Locate the cell with the specified text and output its [x, y] center coordinate. 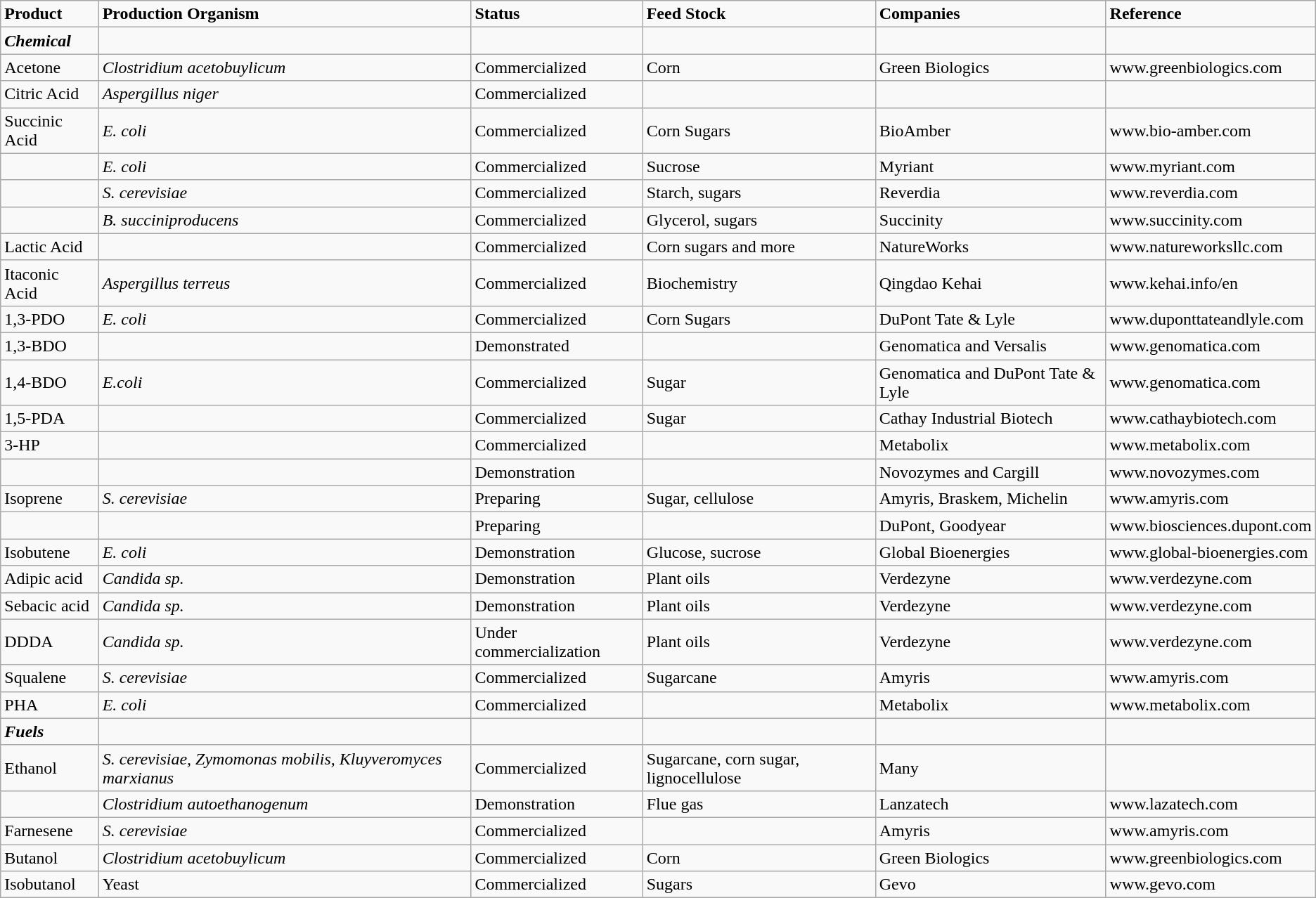
Global Bioenergies [991, 552]
Corn sugars and more [759, 247]
3-HP [49, 445]
Chemical [49, 41]
1,3-BDO [49, 346]
Butanol [49, 858]
Myriant [991, 167]
www.succinity.com [1211, 220]
www.lazatech.com [1211, 804]
Citric Acid [49, 94]
Fuels [49, 731]
Demonstrated [557, 346]
Many [991, 767]
DuPont, Goodyear [991, 526]
Amyris, Braskem, Michelin [991, 499]
Aspergillus terreus [285, 282]
www.cathaybiotech.com [1211, 419]
Product [49, 14]
NatureWorks [991, 247]
Isobutene [49, 552]
Farnesene [49, 831]
Status [557, 14]
S. cerevisiae, Zymomonas mobilis, Kluyveromyces marxianus [285, 767]
Succinic Acid [49, 131]
Sugar, cellulose [759, 499]
www.kehai.info/en [1211, 282]
DDDA [49, 642]
Adipic acid [49, 579]
Production Organism [285, 14]
Glucose, sucrose [759, 552]
Companies [991, 14]
DuPont Tate & Lyle [991, 319]
Feed Stock [759, 14]
Genomatica and DuPont Tate & Lyle [991, 382]
Acetone [49, 67]
Itaconic Acid [49, 282]
Sucrose [759, 167]
Reverdia [991, 193]
Glycerol, sugars [759, 220]
Aspergillus niger [285, 94]
Under commercialization [557, 642]
Succinity [991, 220]
Yeast [285, 885]
Qingdao Kehai [991, 282]
Isobutanol [49, 885]
1,4-BDO [49, 382]
Squalene [49, 678]
PHA [49, 705]
1,3-PDO [49, 319]
Biochemistry [759, 282]
Cathay Industrial Biotech [991, 419]
Genomatica and Versalis [991, 346]
www.global-bioenergies.com [1211, 552]
Ethanol [49, 767]
www.bio-amber.com [1211, 131]
Lactic Acid [49, 247]
Clostridium autoethanogenum [285, 804]
www.myriant.com [1211, 167]
www.reverdia.com [1211, 193]
Gevo [991, 885]
Reference [1211, 14]
E.coli [285, 382]
Novozymes and Cargill [991, 472]
B. succiniproducens [285, 220]
Flue gas [759, 804]
Sugarcane [759, 678]
Lanzatech [991, 804]
Isoprene [49, 499]
www.duponttateandlyle.com [1211, 319]
www.biosciences.dupont.com [1211, 526]
www.gevo.com [1211, 885]
BioAmber [991, 131]
Sebacic acid [49, 606]
www.natureworksllc.com [1211, 247]
Sugarcane, corn sugar, lignocellulose [759, 767]
1,5-PDA [49, 419]
www.novozymes.com [1211, 472]
Sugars [759, 885]
Starch, sugars [759, 193]
